Find where the given text appears and provide that cell's center as [x, y] coordinate. 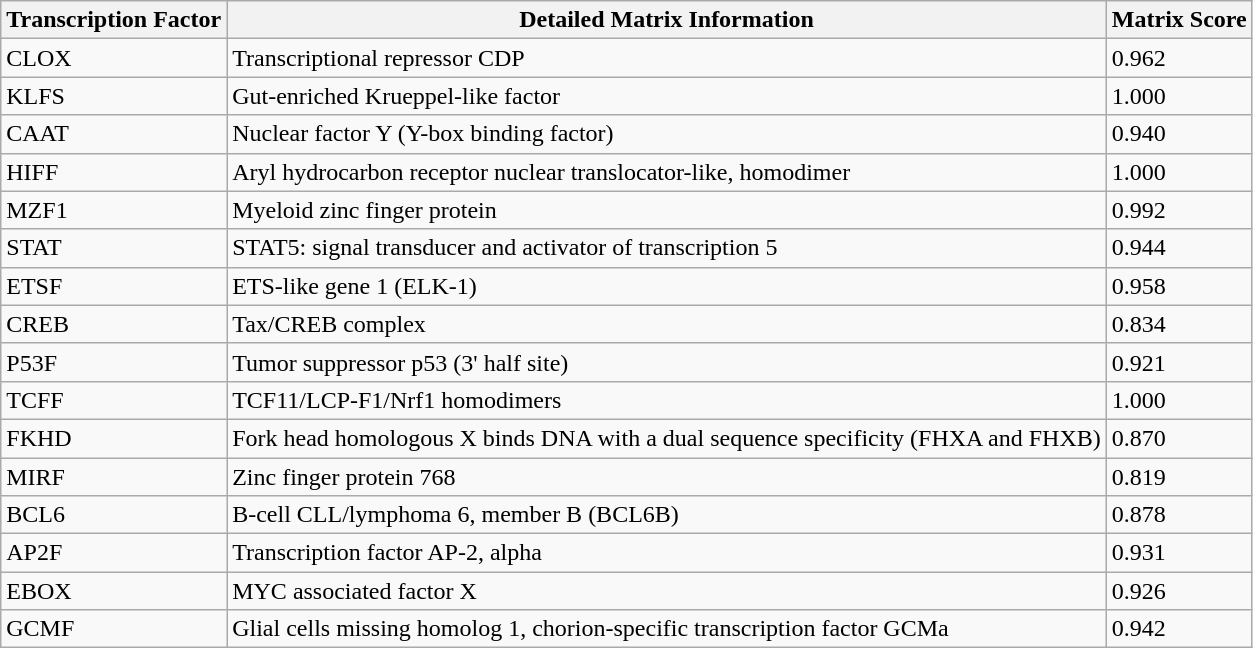
0.819 [1179, 477]
CAAT [114, 134]
Matrix Score [1179, 20]
0.834 [1179, 324]
Gut-enriched Krueppel-like factor [667, 96]
Transcription Factor [114, 20]
FKHD [114, 438]
STAT [114, 248]
0.942 [1179, 629]
HIFF [114, 172]
KLFS [114, 96]
0.870 [1179, 438]
0.944 [1179, 248]
0.962 [1179, 58]
EBOX [114, 591]
CREB [114, 324]
Detailed Matrix Information [667, 20]
MZF1 [114, 210]
TCF11/LCP-F1/Nrf1 homodimers [667, 400]
MIRF [114, 477]
0.958 [1179, 286]
Tax/CREB complex [667, 324]
AP2F [114, 553]
P53F [114, 362]
Myeloid zinc finger protein [667, 210]
B-cell CLL/lymphoma 6, member B (BCL6B) [667, 515]
Transcriptional repressor CDP [667, 58]
BCL6 [114, 515]
MYC associated factor X [667, 591]
Fork head homologous X binds DNA with a dual sequence specificity (FHXA and FHXB) [667, 438]
0.940 [1179, 134]
Nuclear factor Y (Y-box binding factor) [667, 134]
Glial cells missing homolog 1, chorion-specific transcription factor GCMa [667, 629]
0.921 [1179, 362]
0.931 [1179, 553]
0.926 [1179, 591]
CLOX [114, 58]
Zinc finger protein 768 [667, 477]
Tumor suppressor p53 (3' half site) [667, 362]
Aryl hydrocarbon receptor nuclear translocator-like, homodimer [667, 172]
TCFF [114, 400]
ETSF [114, 286]
0.992 [1179, 210]
STAT5: signal transducer and activator of transcription 5 [667, 248]
0.878 [1179, 515]
GCMF [114, 629]
Transcription factor AP-2, alpha [667, 553]
ETS-like gene 1 (ELK-1) [667, 286]
